Pinpoint the cell where the given text exists, returning its (x, y) midpoint coordinate. 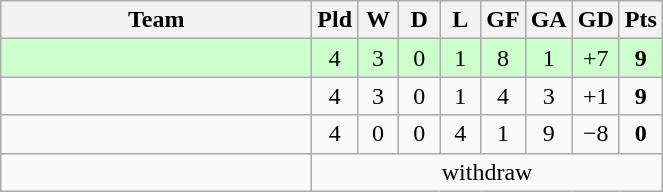
W (378, 20)
GD (596, 20)
Pts (640, 20)
+7 (596, 58)
+1 (596, 96)
withdraw (488, 172)
Pld (335, 20)
GA (548, 20)
GF (503, 20)
D (420, 20)
Team (156, 20)
−8 (596, 134)
8 (503, 58)
L (460, 20)
